Return the [x, y] coordinate for the center point of the cell that contains the specified text.  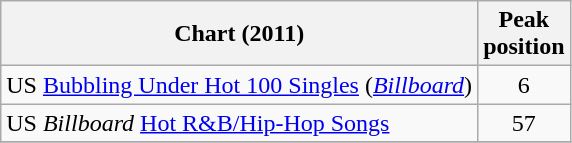
Peakposition [524, 34]
Chart (2011) [240, 34]
US Bubbling Under Hot 100 Singles (Billboard) [240, 85]
US Billboard Hot R&B/Hip-Hop Songs [240, 123]
57 [524, 123]
6 [524, 85]
